Locate the cell with the specified text and output its (X, Y) center coordinate. 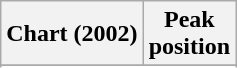
Peakposition (189, 34)
Chart (2002) (72, 34)
